Locate the cell with the specified text and output its [x, y] center coordinate. 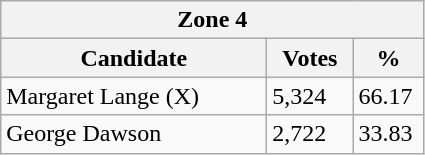
2,722 [310, 134]
% [388, 58]
66.17 [388, 96]
Candidate [134, 58]
Votes [310, 58]
George Dawson [134, 134]
Zone 4 [212, 20]
Margaret Lange (X) [134, 96]
5,324 [310, 96]
33.83 [388, 134]
